From the cell containing the given text, extract its center point as (x, y) coordinate. 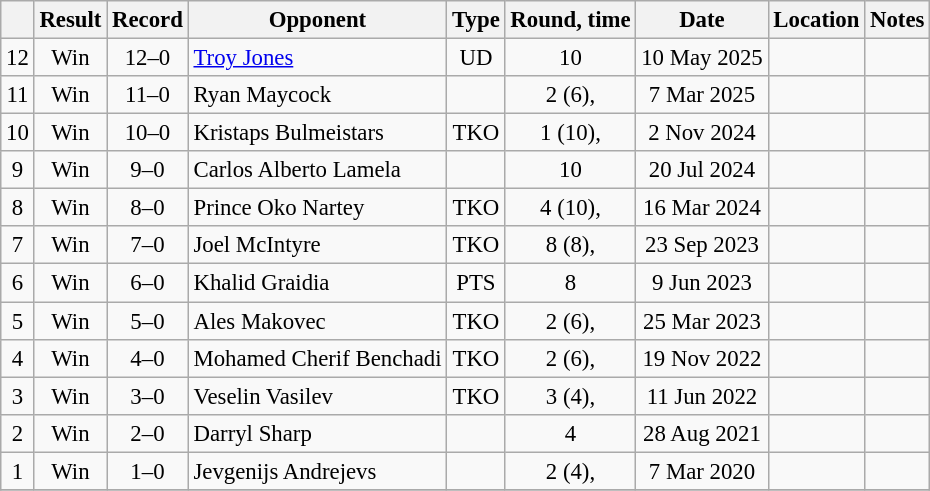
11 (18, 95)
2 Nov 2024 (702, 133)
7–0 (148, 245)
7 Mar 2025 (702, 95)
3 (4), (570, 396)
6 (18, 283)
6–0 (148, 283)
4 (10), (570, 208)
7 (18, 245)
Ryan Maycock (318, 95)
Troy Jones (318, 58)
8–0 (148, 208)
1–0 (148, 471)
Result (70, 20)
3–0 (148, 396)
5 (18, 321)
UD (476, 58)
Kristaps Bulmeistars (318, 133)
Joel McIntyre (318, 245)
8 (8), (570, 245)
28 Aug 2021 (702, 433)
12–0 (148, 58)
16 Mar 2024 (702, 208)
5–0 (148, 321)
9–0 (148, 170)
Ales Makovec (318, 321)
Type (476, 20)
Round, time (570, 20)
Jevgenijs Andrejevs (318, 471)
Carlos Alberto Lamela (318, 170)
2–0 (148, 433)
Location (816, 20)
Darryl Sharp (318, 433)
Mohamed Cherif Benchadi (318, 358)
PTS (476, 283)
20 Jul 2024 (702, 170)
9 Jun 2023 (702, 283)
Prince Oko Nartey (318, 208)
2 (18, 433)
Opponent (318, 20)
19 Nov 2022 (702, 358)
Khalid Graidia (318, 283)
Record (148, 20)
10 May 2025 (702, 58)
11–0 (148, 95)
7 Mar 2020 (702, 471)
Veselin Vasilev (318, 396)
Notes (898, 20)
Date (702, 20)
11 Jun 2022 (702, 396)
10–0 (148, 133)
9 (18, 170)
12 (18, 58)
1 (10), (570, 133)
2 (4), (570, 471)
1 (18, 471)
3 (18, 396)
4–0 (148, 358)
25 Mar 2023 (702, 321)
23 Sep 2023 (702, 245)
